Scan for the cell matching the given text and deliver its (x, y) coordinate at center. 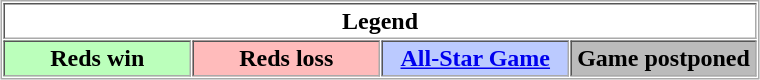
All-Star Game (476, 58)
Reds loss (286, 58)
Legend (380, 21)
Reds win (98, 58)
Game postponed (663, 58)
